From the cell containing the given text, extract its center point as [x, y] coordinate. 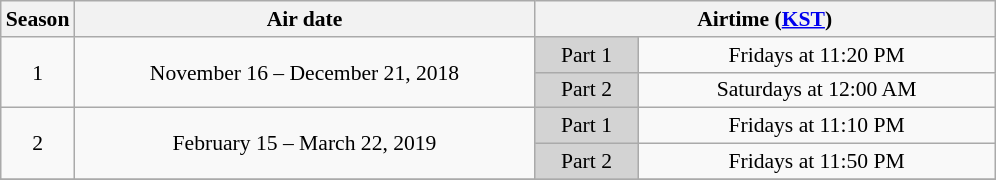
1 [38, 72]
Saturdays at 12:00 AM [816, 90]
Fridays at 11:50 PM [816, 162]
2 [38, 144]
Air date [304, 19]
February 15 – March 22, 2019 [304, 144]
November 16 – December 21, 2018 [304, 72]
Season [38, 19]
Fridays at 11:20 PM [816, 55]
Fridays at 11:10 PM [816, 126]
Airtime (KST) [765, 19]
